Identify which cell holds the provided text, then report its (x, y) central coordinate. 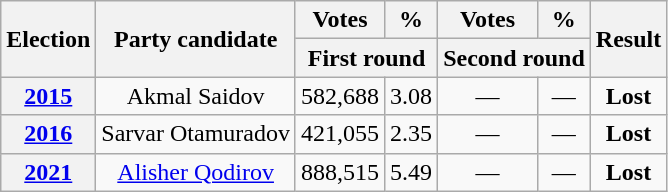
2.35 (412, 134)
Election (48, 39)
2016 (48, 134)
888,515 (340, 172)
3.08 (412, 96)
5.49 (412, 172)
421,055 (340, 134)
Second round (514, 58)
Alisher Qodirov (196, 172)
Result (628, 39)
2021 (48, 172)
2015 (48, 96)
Akmal Saidov (196, 96)
582,688 (340, 96)
Party candidate (196, 39)
Sarvar Otamuradov (196, 134)
First round (366, 58)
